From the cell containing the given text, extract its center point as (x, y) coordinate. 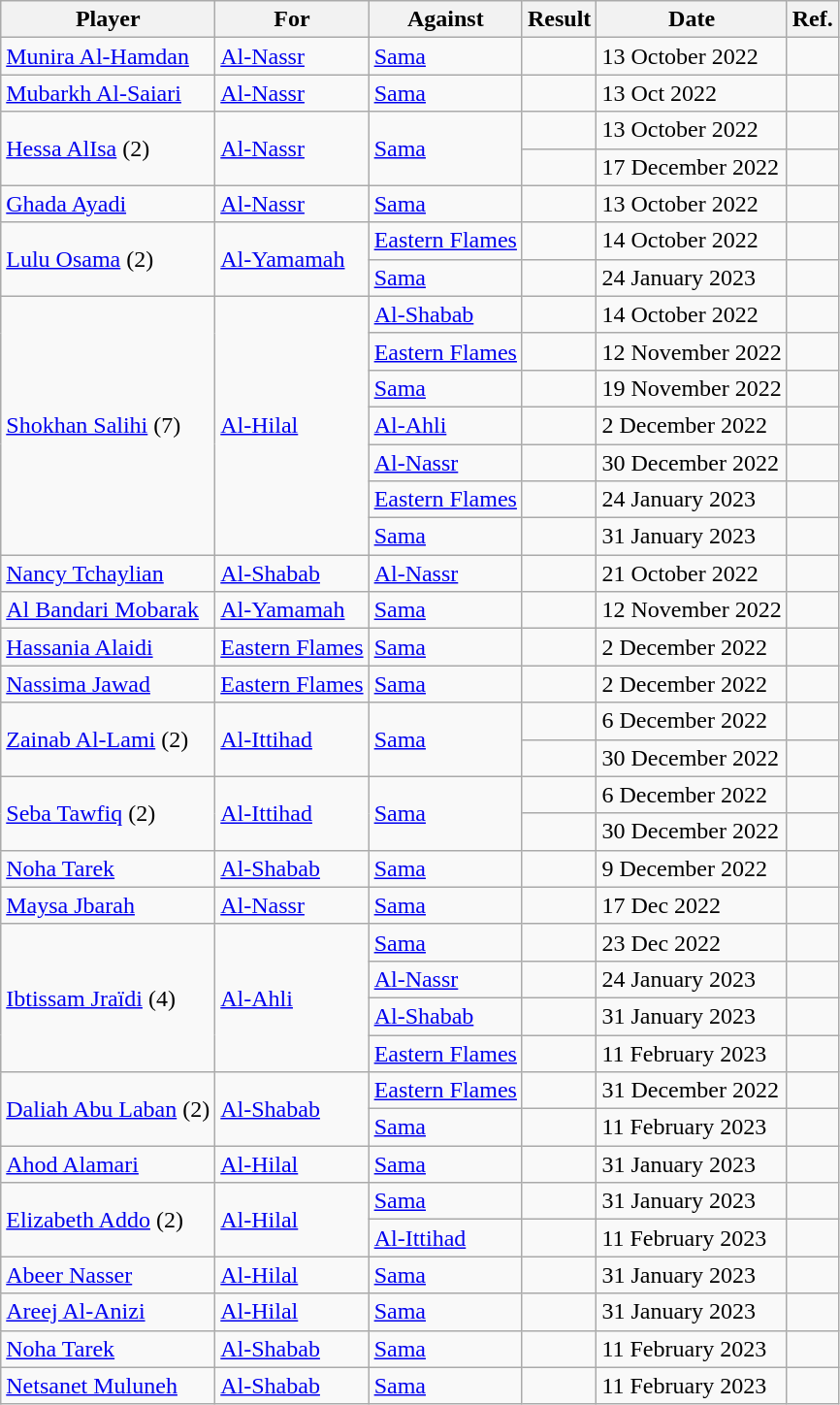
17 Dec 2022 (692, 905)
Al Bandari Mobarak (109, 610)
Seba Tawfiq (2) (109, 813)
Nancy Tchaylian (109, 573)
Hassania Alaidi (109, 647)
Ref. (813, 19)
21 October 2022 (692, 573)
Munira Al-Hamdan (109, 56)
Result (559, 19)
19 November 2022 (692, 388)
For (292, 19)
Netsanet Muluneh (109, 1386)
Player (109, 19)
Lulu Osama (2) (109, 259)
Ahod Alamari (109, 1164)
Date (692, 19)
Zainab Al-Lami (2) (109, 739)
Nassima Jawad (109, 684)
17 December 2022 (692, 167)
Elizabeth Addo (2) (109, 1220)
Abeer Nasser (109, 1275)
Shokhan Salihi (7) (109, 425)
Ghada Ayadi (109, 204)
13 Oct 2022 (692, 93)
23 Dec 2022 (692, 942)
31 December 2022 (692, 1091)
Daliah Abu Laban (2) (109, 1109)
Hessa AlIsa (2) (109, 148)
Against (445, 19)
Maysa Jbarah (109, 905)
Mubarkh Al-Saiari (109, 93)
9 December 2022 (692, 868)
Areej Al-Anizi (109, 1312)
Ibtissam Jraïdi (4) (109, 997)
